Return the [x, y] coordinate for the center point of the cell that contains the specified text.  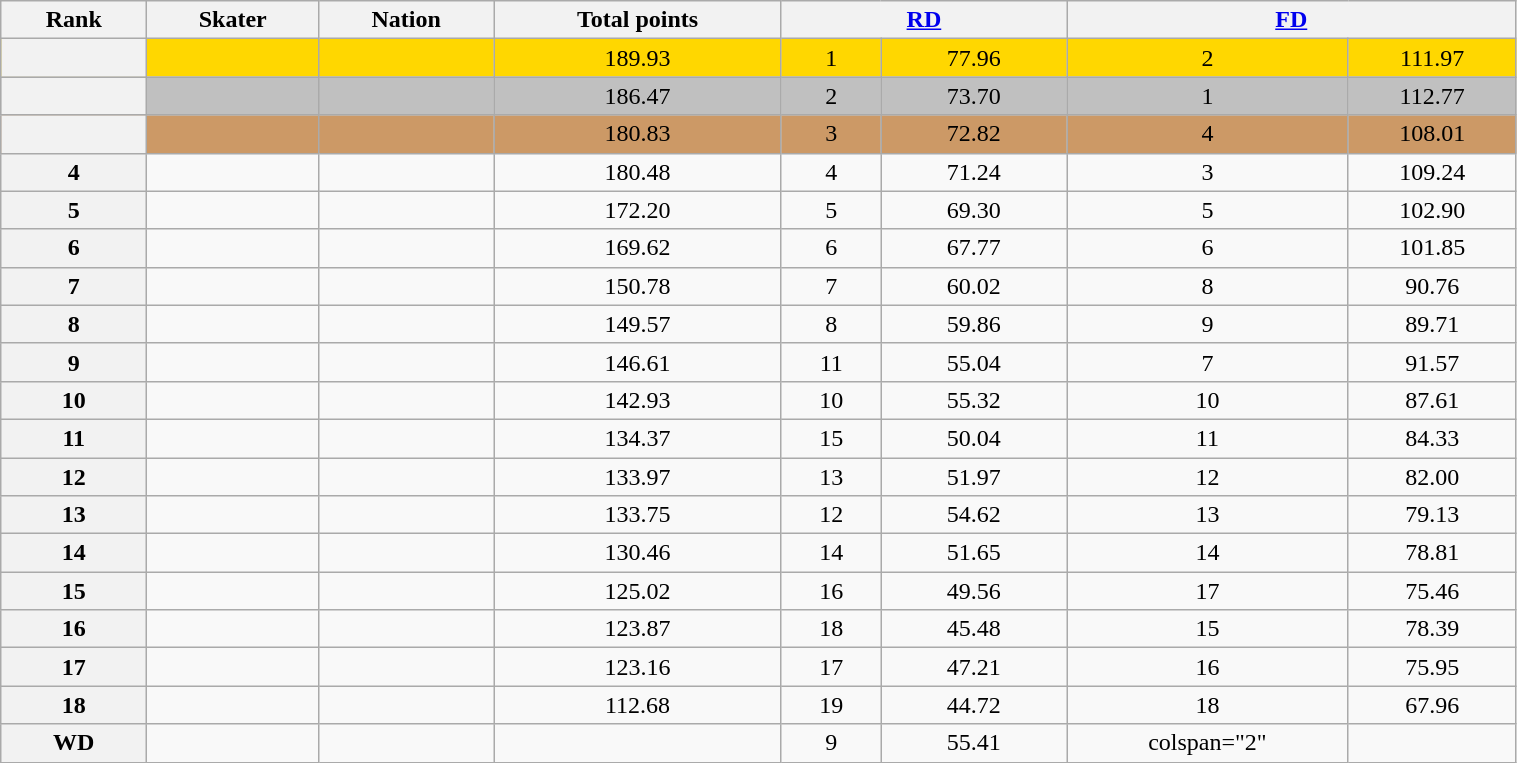
73.70 [974, 96]
Total points [638, 20]
78.39 [1432, 629]
77.96 [974, 58]
WD [74, 743]
102.90 [1432, 210]
112.68 [638, 705]
44.72 [974, 705]
91.57 [1432, 362]
186.47 [638, 96]
180.48 [638, 172]
RD [924, 20]
108.01 [1432, 134]
49.56 [974, 591]
123.87 [638, 629]
150.78 [638, 286]
67.96 [1432, 705]
125.02 [638, 591]
Skater [233, 20]
101.85 [1432, 248]
79.13 [1432, 515]
51.65 [974, 553]
133.97 [638, 477]
55.41 [974, 743]
84.33 [1432, 438]
Nation [406, 20]
189.93 [638, 58]
90.76 [1432, 286]
78.81 [1432, 553]
Rank [74, 20]
123.16 [638, 667]
69.30 [974, 210]
142.93 [638, 400]
55.04 [974, 362]
111.97 [1432, 58]
75.46 [1432, 591]
72.82 [974, 134]
51.97 [974, 477]
71.24 [974, 172]
59.86 [974, 324]
19 [831, 705]
50.04 [974, 438]
45.48 [974, 629]
54.62 [974, 515]
112.77 [1432, 96]
55.32 [974, 400]
180.83 [638, 134]
colspan="2" [1207, 743]
75.95 [1432, 667]
47.21 [974, 667]
60.02 [974, 286]
172.20 [638, 210]
130.46 [638, 553]
134.37 [638, 438]
109.24 [1432, 172]
146.61 [638, 362]
149.57 [638, 324]
67.77 [974, 248]
133.75 [638, 515]
82.00 [1432, 477]
FD [1291, 20]
89.71 [1432, 324]
169.62 [638, 248]
87.61 [1432, 400]
